Identify which cell holds the provided text, then report its [X, Y] central coordinate. 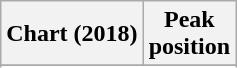
Chart (2018) [72, 34]
Peak position [189, 34]
